For the text-containing cell, return its midpoint in [X, Y] coordinate format. 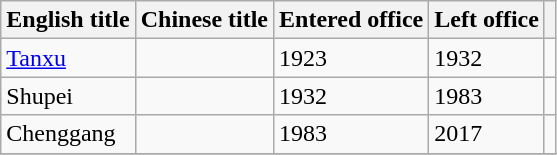
Left office [487, 20]
Shupei [68, 96]
Tanxu [68, 58]
2017 [487, 134]
Chenggang [68, 134]
English title [68, 20]
Chinese title [204, 20]
Entered office [352, 20]
1923 [352, 58]
